For the text-containing cell, return its midpoint in (x, y) coordinate format. 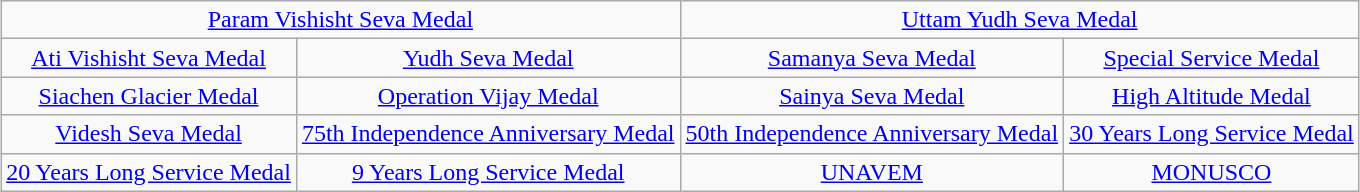
Special Service Medal (1212, 58)
Yudh Seva Medal (488, 58)
High Altitude Medal (1212, 96)
MONUSCO (1212, 172)
30 Years Long Service Medal (1212, 134)
Siachen Glacier Medal (149, 96)
Videsh Seva Medal (149, 134)
Sainya Seva Medal (872, 96)
75th Independence Anniversary Medal (488, 134)
50th Independence Anniversary Medal (872, 134)
Operation Vijay Medal (488, 96)
UNAVEM (872, 172)
Uttam Yudh Seva Medal (1020, 20)
20 Years Long Service Medal (149, 172)
Samanya Seva Medal (872, 58)
Ati Vishisht Seva Medal (149, 58)
9 Years Long Service Medal (488, 172)
Param Vishisht Seva Medal (340, 20)
